Determine the (X, Y) coordinate at the center of the cell enclosing the given text.  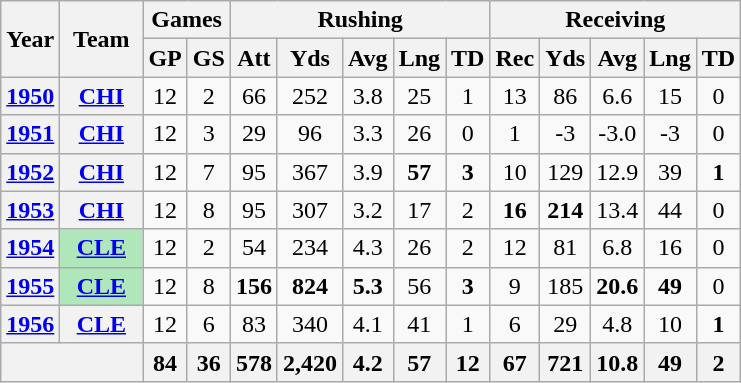
81 (566, 248)
84 (165, 362)
-3.0 (618, 134)
15 (670, 96)
Rec (515, 58)
234 (310, 248)
9 (515, 286)
Rushing (360, 20)
6.6 (618, 96)
156 (254, 286)
Games (186, 20)
67 (515, 362)
721 (566, 362)
13 (515, 96)
824 (310, 286)
5.3 (368, 286)
2,420 (310, 362)
307 (310, 210)
3.3 (368, 134)
96 (310, 134)
185 (566, 286)
Att (254, 58)
66 (254, 96)
252 (310, 96)
Receiving (616, 20)
25 (419, 96)
GP (165, 58)
54 (254, 248)
1953 (30, 210)
86 (566, 96)
13.4 (618, 210)
1954 (30, 248)
578 (254, 362)
4.1 (368, 324)
3.2 (368, 210)
1956 (30, 324)
129 (566, 172)
4.2 (368, 362)
367 (310, 172)
6.8 (618, 248)
41 (419, 324)
7 (208, 172)
GS (208, 58)
214 (566, 210)
1955 (30, 286)
1950 (30, 96)
39 (670, 172)
1951 (30, 134)
340 (310, 324)
20.6 (618, 286)
36 (208, 362)
Year (30, 39)
1952 (30, 172)
3.8 (368, 96)
3.9 (368, 172)
4.8 (618, 324)
83 (254, 324)
56 (419, 286)
Team (102, 39)
10.8 (618, 362)
12.9 (618, 172)
4.3 (368, 248)
44 (670, 210)
17 (419, 210)
